For the text-containing cell, return its midpoint in (X, Y) coordinate format. 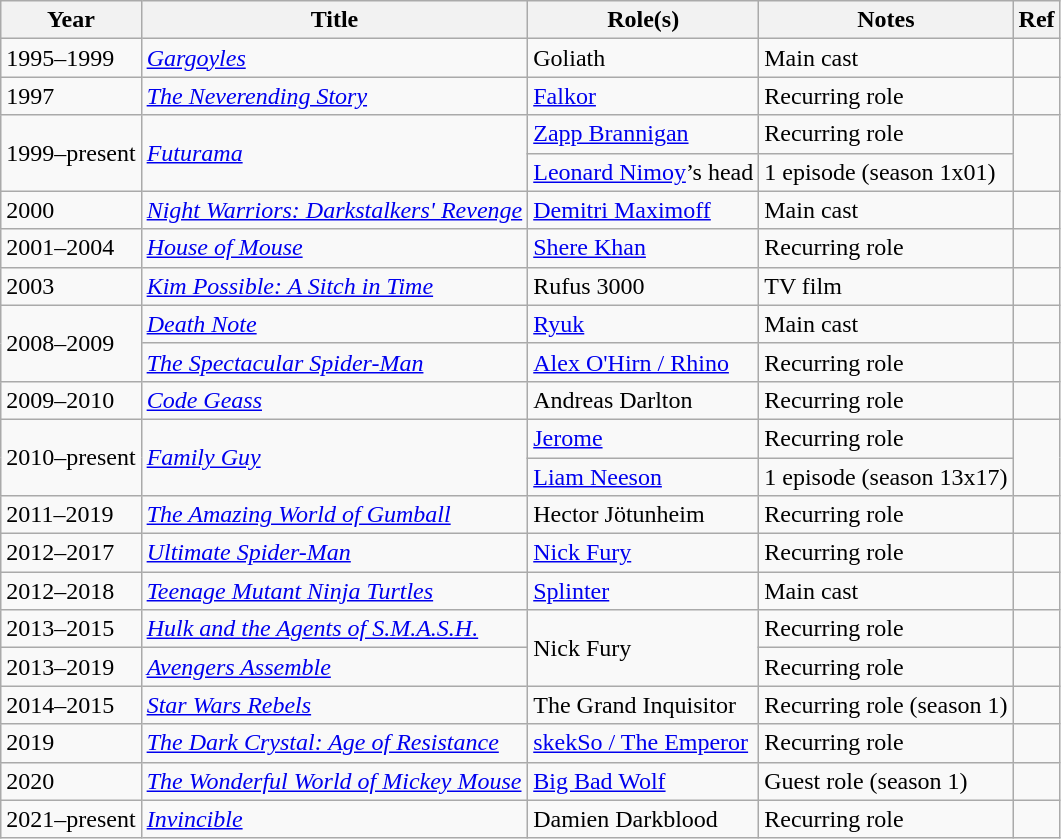
The Grand Inquisitor (644, 705)
Falkor (644, 96)
The Amazing World of Gumball (334, 515)
Liam Neeson (644, 477)
2009–2010 (71, 400)
The Spectacular Spider-Man (334, 362)
Ref (1036, 20)
Damien Darkblood (644, 819)
Role(s) (644, 20)
2001–2004 (71, 248)
1995–1999 (71, 58)
2012–2018 (71, 591)
Jerome (644, 438)
Hulk and the Agents of S.M.A.S.H. (334, 629)
skekSo / The Emperor (644, 743)
The Dark Crystal: Age of Resistance (334, 743)
2019 (71, 743)
Gargoyles (334, 58)
2012–2017 (71, 553)
Notes (886, 20)
Shere Khan (644, 248)
Zapp Brannigan (644, 134)
Demitri Maximoff (644, 210)
TV film (886, 286)
Goliath (644, 58)
2000 (71, 210)
House of Mouse (334, 248)
1999–present (71, 153)
2021–present (71, 819)
Alex O'Hirn / Rhino (644, 362)
2013–2015 (71, 629)
2003 (71, 286)
The Neverending Story (334, 96)
2011–2019 (71, 515)
Code Geass (334, 400)
Leonard Nimoy’s head (644, 172)
Family Guy (334, 457)
Hector Jötunheim (644, 515)
Title (334, 20)
Invincible (334, 819)
Death Note (334, 324)
Ryuk (644, 324)
Rufus 3000 (644, 286)
1 episode (season 13x17) (886, 477)
Splinter (644, 591)
Teenage Mutant Ninja Turtles (334, 591)
2014–2015 (71, 705)
2010–present (71, 457)
Avengers Assemble (334, 667)
Guest role (season 1) (886, 781)
The Wonderful World of Mickey Mouse (334, 781)
1997 (71, 96)
Big Bad Wolf (644, 781)
Andreas Darlton (644, 400)
2008–2009 (71, 343)
Star Wars Rebels (334, 705)
Year (71, 20)
2013–2019 (71, 667)
Ultimate Spider-Man (334, 553)
Recurring role (season 1) (886, 705)
Futurama (334, 153)
1 episode (season 1x01) (886, 172)
2020 (71, 781)
Night Warriors: Darkstalkers' Revenge (334, 210)
Kim Possible: A Sitch in Time (334, 286)
